Find where the given text appears and provide that cell's center as (x, y) coordinate. 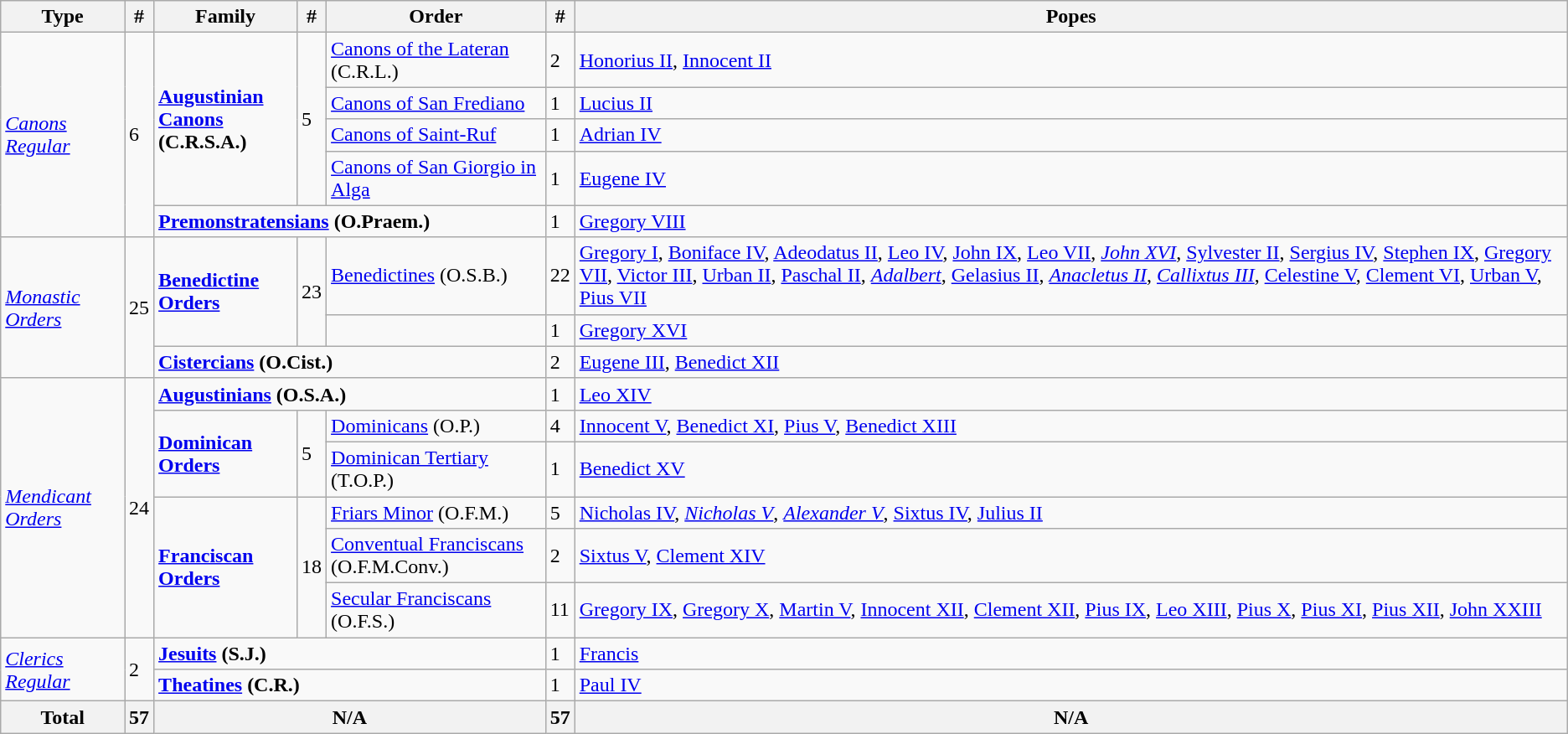
Gregory XVI (1070, 330)
Total (63, 717)
Premonstratensians (O.Praem.) (350, 221)
6 (139, 135)
Lucius II (1070, 103)
Dominican Orders (226, 452)
Franciscan Orders (226, 566)
Canons of the Lateran (C.R.L.) (436, 60)
Canons of San Frediano (436, 103)
Conventual Franciscans (O.F.M.Conv.) (436, 556)
Eugene IV (1070, 178)
Benedictine Orders (226, 292)
Leo XIV (1070, 394)
Type (63, 17)
18 (312, 566)
Popes (1070, 17)
11 (560, 610)
Francis (1070, 654)
Gregory VIII (1070, 221)
Order (436, 17)
Benedictines (O.S.B.) (436, 276)
23 (312, 292)
Benedict XV (1070, 469)
Canons Regular (63, 135)
Cistercians (O.Cist.) (350, 362)
Augustinians (O.S.A.) (350, 394)
Paul IV (1070, 685)
Canons of Saint-Ruf (436, 135)
Adrian IV (1070, 135)
Jesuits (S.J.) (350, 654)
4 (560, 426)
Clerics Regular (63, 669)
Innocent V, Benedict XI, Pius V, Benedict XIII (1070, 426)
24 (139, 508)
Theatines (C.R.) (350, 685)
Canons of San Giorgio in Alga (436, 178)
25 (139, 308)
22 (560, 276)
Honorius II, Innocent II (1070, 60)
Monastic Orders (63, 308)
Secular Franciscans (O.F.S.) (436, 610)
Sixtus V, Clement XIV (1070, 556)
Gregory IX, Gregory X, Martin V, Innocent XII, Clement XII, Pius IX, Leo XIII, Pius X, Pius XI, Pius XII, John XXIII (1070, 610)
Dominicans (O.P.) (436, 426)
Mendicant Orders (63, 508)
AugustinianCanons(C.R.S.A.) (226, 119)
Family (226, 17)
Dominican Tertiary (T.O.P.) (436, 469)
Nicholas IV, Nicholas V, Alexander V, Sixtus IV, Julius II (1070, 512)
Friars Minor (O.F.M.) (436, 512)
Eugene III, Benedict XII (1070, 362)
